Determine the [x, y] coordinate at the center of the cell enclosing the given text.  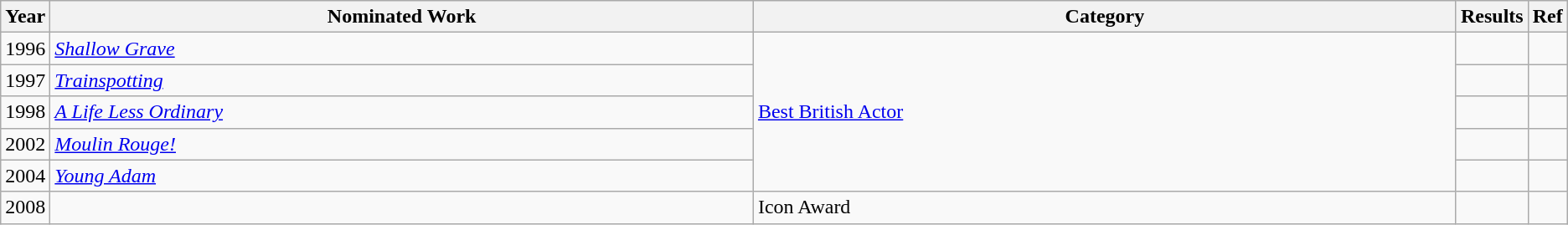
Best British Actor [1104, 112]
2002 [25, 144]
1998 [25, 112]
Nominated Work [402, 17]
Results [1492, 17]
Ref [1548, 17]
Young Adam [402, 176]
1996 [25, 49]
Year [25, 17]
Moulin Rouge! [402, 144]
Trainspotting [402, 80]
2004 [25, 176]
Shallow Grave [402, 49]
1997 [25, 80]
Category [1104, 17]
2008 [25, 207]
A Life Less Ordinary [402, 112]
Icon Award [1104, 207]
